Pinpoint the cell where the given text exists, returning its (X, Y) midpoint coordinate. 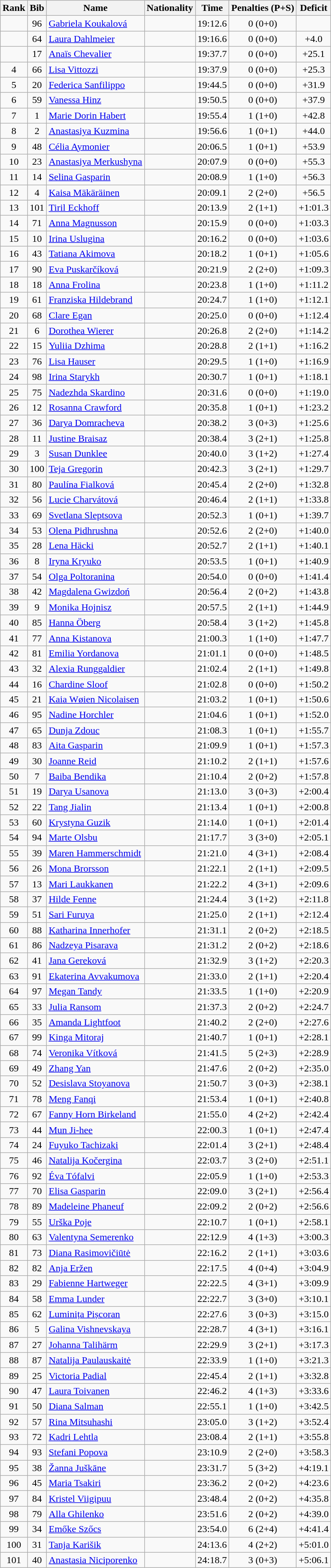
20:57.5 (212, 607)
20:38.4 (212, 438)
Kaisa Mäkäräinen (95, 193)
21:40.2 (212, 1022)
+2:00.4 (314, 792)
+1:03.6 (314, 239)
+1:16.2 (314, 346)
Jana Gereková (95, 961)
+2:27.6 (314, 1022)
+3:10.1 (314, 1299)
Ekaterina Avvakumova (95, 976)
Gabriela Koukalová (95, 23)
23:36.2 (212, 1483)
+2:35.0 (314, 1068)
Valentyna Semerenko (95, 1237)
Irina Uslugina (95, 239)
23:10.9 (212, 1453)
23:05.0 (212, 1421)
Célia Aymonier (95, 146)
+1:11.2 (314, 285)
+53.9 (314, 146)
+1:14.2 (314, 331)
21:13.4 (212, 807)
+25.1 (314, 54)
Nationality (170, 8)
23:48.4 (212, 1499)
+1:57.6 (314, 761)
Deficit (314, 8)
+2:40.8 (314, 1099)
+2:47.4 (314, 1130)
Darya Usanova (95, 792)
+4.0 (314, 39)
+1:49.8 (314, 669)
Julia Ransom (95, 1007)
+1:05.6 (314, 254)
Kinga Mitoraj (95, 1038)
+4:23.6 (314, 1483)
+2:01.4 (314, 822)
19:55.4 (212, 115)
Lena Häcki (95, 546)
22:12.9 (212, 1237)
20:38.2 (212, 423)
Time (212, 8)
+3:17.3 (314, 1345)
22:28.7 (212, 1329)
22:27.6 (212, 1314)
3 (37, 454)
Mun Ji-hee (95, 1130)
+3:33.6 (314, 1391)
Maren Hammerschmidt (95, 853)
+1:23.2 (314, 407)
+1:03.3 (314, 223)
Clare Egan (95, 315)
+2:09.5 (314, 868)
+2:53.3 (314, 1176)
Teja Gregorin (95, 469)
+2:56.4 (314, 1191)
Tanja Karišik (95, 1545)
Eva Puskarčíková (95, 269)
20:21.9 (212, 269)
6 (2+4) (263, 1529)
23:51.6 (212, 1514)
+2:18.6 (314, 945)
20:08.9 (212, 177)
+1:25.6 (314, 423)
22:16.2 (212, 1253)
22:33.9 (212, 1360)
+1:40.1 (314, 546)
Olena Pidhrushna (95, 530)
21:33.5 (212, 992)
Kaia Wøien Nicolaisen (95, 700)
Lisa Hauser (95, 361)
Darya Domracheva (95, 423)
21:33.0 (212, 976)
Natalija Paulauskaitė (95, 1360)
22:09.2 (212, 1207)
24:13.6 (212, 1545)
Diana Rasimovičiūtė (95, 1253)
Anna Kistanova (95, 638)
Anaïs Chevalier (95, 54)
22:55.1 (212, 1406)
+1:43.8 (314, 592)
+5:06.1 (314, 1560)
20:06.5 (212, 146)
21:03.2 (212, 700)
+2:28.1 (314, 1038)
+3:55.8 (314, 1437)
Olga Poltoranina (95, 576)
+2:08.4 (314, 853)
+1:32.8 (314, 484)
+1:57.8 (314, 776)
Paulína Fialková (95, 484)
21:00.3 (212, 638)
Tiril Eckhoff (95, 208)
Johanna Talihärm (95, 1345)
+1:52.0 (314, 715)
Madeleine Phaneuf (95, 1207)
+2:20.3 (314, 961)
20:58.4 (212, 623)
21:14.0 (212, 822)
+1:41.4 (314, 576)
22:05.9 (212, 1176)
20:35.8 (212, 407)
Bib (37, 8)
Amanda Lightfoot (95, 1022)
Franziska Hildebrand (95, 300)
19:12.6 (212, 23)
20:25.0 (212, 315)
+3:09.9 (314, 1283)
+1:25.8 (314, 438)
Hilde Fenne (95, 899)
Joanne Reid (95, 761)
20:07.9 (212, 161)
+1:01.3 (314, 208)
Natalija Kočergina (95, 1160)
+1:39.7 (314, 515)
20:24.7 (212, 300)
22:10.7 (212, 1222)
20:54.0 (212, 576)
20:31.6 (212, 392)
Anastasia Niciporenko (95, 1560)
22:09.0 (212, 1191)
24:18.7 (212, 1560)
22:22.7 (212, 1299)
Elisa Gasparin (95, 1191)
21:37.3 (212, 1007)
Rina Mitsuhashi (95, 1421)
Nadezhda Skardino (95, 392)
20:40.0 (212, 454)
+2:12.4 (314, 914)
Victoria Padial (95, 1375)
4 (0+4) (263, 1268)
Galina Vishnevskaya (95, 1329)
Aita Gasparin (95, 746)
21:53.4 (212, 1099)
21:09.9 (212, 746)
Emőke Szőcs (95, 1529)
21:22.2 (212, 884)
+1:09.3 (314, 269)
1 (37, 115)
21:55.0 (212, 1114)
20:53.5 (212, 561)
20:13.9 (212, 208)
+3:00.3 (314, 1237)
+3:21.3 (314, 1360)
20:15.9 (212, 223)
Susan Dunklee (95, 454)
21:22.1 (212, 868)
+3:52.4 (314, 1421)
+1:27.4 (314, 454)
+1:40.0 (314, 530)
+1:16.9 (314, 361)
+1:47.7 (314, 638)
Nadzeya Pisarava (95, 945)
23:08.4 (212, 1437)
+44.0 (314, 131)
19:56.6 (212, 131)
+2:05.1 (314, 838)
+2:48.4 (314, 1145)
Emma Lunder (95, 1299)
+2:11.8 (314, 899)
22:29.9 (212, 1345)
+42.8 (314, 115)
+1:50.6 (314, 700)
+37.9 (314, 100)
+3:15.0 (314, 1314)
21:02.8 (212, 684)
Stefani Popova (95, 1453)
21:02.4 (212, 669)
22:01.4 (212, 1145)
Tatiana Akimova (95, 254)
+1:12.1 (314, 300)
Dunja Zdouc (95, 730)
+56.5 (314, 193)
Laura Dahlmeier (95, 39)
Éva Tófalvi (95, 1176)
Veronika Vítková (95, 1053)
Anna Frolina (95, 285)
21:08.3 (212, 730)
+2:38.1 (314, 1084)
+3:42.5 (314, 1406)
Penalties (P+S) (263, 8)
21:01.1 (212, 653)
5 (2+3) (263, 1053)
Alexia Runggaldier (95, 669)
22:17.5 (212, 1268)
20:23.8 (212, 285)
2 (37, 131)
Alla Ghilenko (95, 1514)
Kadri Lehtla (95, 1437)
+25.3 (314, 69)
+4:39.0 (314, 1514)
20:52.7 (212, 546)
23:54.0 (212, 1529)
21:04.6 (212, 715)
Fuyuko Tachizaki (95, 1145)
+1:29.7 (314, 469)
Dorothea Wierer (95, 331)
20:09.1 (212, 193)
Baiba Bendika (95, 776)
21:32.9 (212, 961)
+2:42.4 (314, 1114)
21:41.5 (212, 1053)
+4:41.4 (314, 1529)
+2:18.5 (314, 930)
21:31.2 (212, 945)
Magdalena Gwizdoń (95, 592)
20:52.6 (212, 530)
+31.9 (314, 85)
20:45.4 (212, 484)
19:37.7 (212, 54)
Vanessa Hinz (95, 100)
Mari Laukkanen (95, 884)
21:25.0 (212, 914)
+5:01.0 (314, 1545)
+2:20.4 (314, 976)
20:29.5 (212, 361)
Marte Olsbu (95, 838)
Kristel Viigipuu (95, 1499)
+55.3 (314, 161)
Tang Jialin (95, 807)
Lisa Vittozzi (95, 69)
Lucie Charvátová (95, 500)
Nadine Horchler (95, 715)
21:17.7 (212, 838)
5 (3+2) (263, 1468)
Meng Fanqi (95, 1099)
Anna Magnusson (95, 223)
+1:19.0 (314, 392)
22:03.7 (212, 1160)
20:18.2 (212, 254)
+3:04.9 (314, 1268)
Mona Brorsson (95, 868)
Emilia Yordanova (95, 653)
21:10.2 (212, 761)
21:31.1 (212, 930)
19:37.9 (212, 69)
Fanny Horn Birkeland (95, 1114)
+2:56.6 (314, 1207)
Luminița Pișcoran (95, 1314)
Fabienne Hartweger (95, 1283)
19:44.5 (212, 85)
+1:50.2 (314, 684)
Monika Hojnisz (95, 607)
+1:44.9 (314, 607)
3 (2+0) (263, 1160)
20:46.4 (212, 500)
Anastasiya Merkushyna (95, 161)
+3:32.8 (314, 1375)
+1:33.8 (314, 500)
Irina Starykh (95, 377)
23:31.7 (212, 1468)
Sari Furuya (95, 914)
22:46.2 (212, 1391)
19:16.6 (212, 39)
Hanna Öberg (95, 623)
21:50.7 (212, 1084)
Laura Toivanen (95, 1391)
+2:28.9 (314, 1053)
Anastasiya Kuzmina (95, 131)
+3:58.3 (314, 1453)
+56.3 (314, 177)
+1:12.4 (314, 315)
+2:51.1 (314, 1160)
Name (95, 8)
21:13.0 (212, 792)
20:26.8 (212, 331)
Marie Dorin Habert (95, 115)
+1:48.5 (314, 653)
+2:24.7 (314, 1007)
Selina Gasparin (95, 177)
+4:35.8 (314, 1499)
+2:00.8 (314, 807)
Krystyna Guzik (95, 822)
20:52.3 (212, 515)
Žanna Juškāne (95, 1468)
20:28.8 (212, 346)
Urška Poje (95, 1222)
+2:58.1 (314, 1222)
Megan Tandy (95, 992)
+1:55.7 (314, 730)
Katharina Innerhofer (95, 930)
21:21.0 (212, 853)
21:10.4 (212, 776)
Rosanna Crawford (95, 407)
21:24.4 (212, 899)
22:22.5 (212, 1283)
+3:16.1 (314, 1329)
Iryna Kryuko (95, 561)
Chardine Sloof (95, 684)
+2:09.6 (314, 884)
+1:18.1 (314, 377)
Maria Tsakiri (95, 1483)
Zhang Yan (95, 1068)
Yuliia Dzhima (95, 346)
20:16.2 (212, 239)
+3:03.6 (314, 1253)
20:30.7 (212, 377)
+1:57.3 (314, 746)
Justine Braisaz (95, 438)
+1:45.8 (314, 623)
Federica Sanfilippo (95, 85)
Anja Eržen (95, 1268)
Svetlana Sleptsova (95, 515)
Rank (14, 8)
22:00.3 (212, 1130)
19:50.5 (212, 100)
Diana Salman (95, 1406)
21:40.7 (212, 1038)
+2:20.9 (314, 992)
20:42.3 (212, 469)
20:56.4 (212, 592)
+4:19.1 (314, 1468)
+1:40.9 (314, 561)
Desislava Stoyanova (95, 1084)
21:47.6 (212, 1068)
22:45.4 (212, 1375)
